Find where the given text appears and provide that cell's center as (x, y) coordinate. 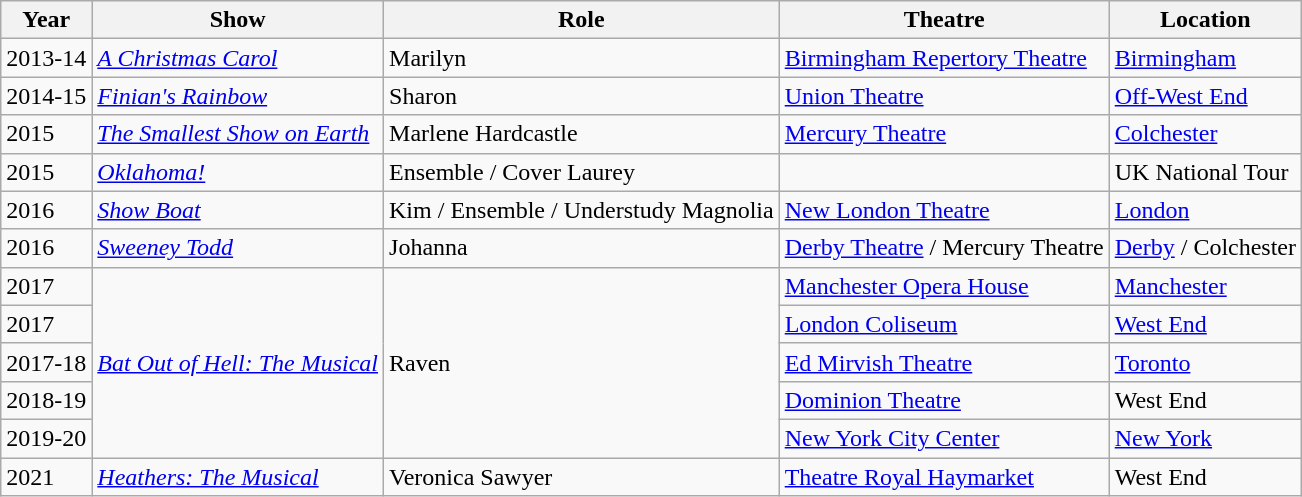
Theatre (944, 20)
2019-20 (46, 438)
Sweeney Todd (238, 248)
Kim / Ensemble / Understudy Magnolia (582, 210)
Mercury Theatre (944, 134)
Dominion Theatre (944, 400)
Manchester Opera House (944, 286)
Colchester (1205, 134)
Finian's Rainbow (238, 96)
New York (1205, 438)
UK National Tour (1205, 172)
Ed Mirvish Theatre (944, 362)
Heathers: The Musical (238, 477)
2013-14 (46, 58)
2018-19 (46, 400)
Sharon (582, 96)
London (1205, 210)
A Christmas Carol (238, 58)
Ensemble / Cover Laurey (582, 172)
Off-West End (1205, 96)
Oklahoma! (238, 172)
Theatre Royal Haymarket (944, 477)
Role (582, 20)
2021 (46, 477)
The Smallest Show on Earth (238, 134)
2017-18 (46, 362)
Derby Theatre / Mercury Theatre (944, 248)
New London Theatre (944, 210)
Birmingham (1205, 58)
Bat Out of Hell: The Musical (238, 362)
New York City Center (944, 438)
Year (46, 20)
Union Theatre (944, 96)
Derby / Colchester (1205, 248)
Raven (582, 362)
Location (1205, 20)
Veronica Sawyer (582, 477)
Show (238, 20)
Birmingham Repertory Theatre (944, 58)
London Coliseum (944, 324)
Marlene Hardcastle (582, 134)
Manchester (1205, 286)
Marilyn (582, 58)
Johanna (582, 248)
Show Boat (238, 210)
Toronto (1205, 362)
2014-15 (46, 96)
